Provide the (x, y) coordinate of the cell's center where the given text is located.  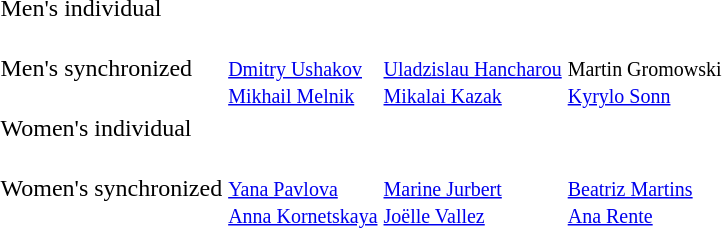
Uladzislau Hancharou Mikalai Kazak (472, 68)
Dmitry Ushakov Mikhail Melnik (303, 68)
